Scan for the cell matching the given text and deliver its (X, Y) coordinate at center. 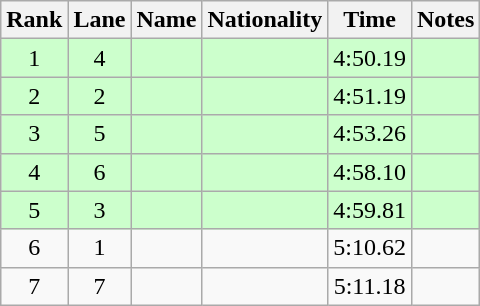
Notes (445, 20)
5:10.62 (370, 248)
Name (166, 20)
4:51.19 (370, 96)
Time (370, 20)
4:59.81 (370, 210)
4:58.10 (370, 172)
5:11.18 (370, 286)
Lane (100, 20)
Nationality (265, 20)
4:53.26 (370, 134)
Rank (34, 20)
4:50.19 (370, 58)
